Provide the (x, y) coordinate of the cell's center where the given text is located.  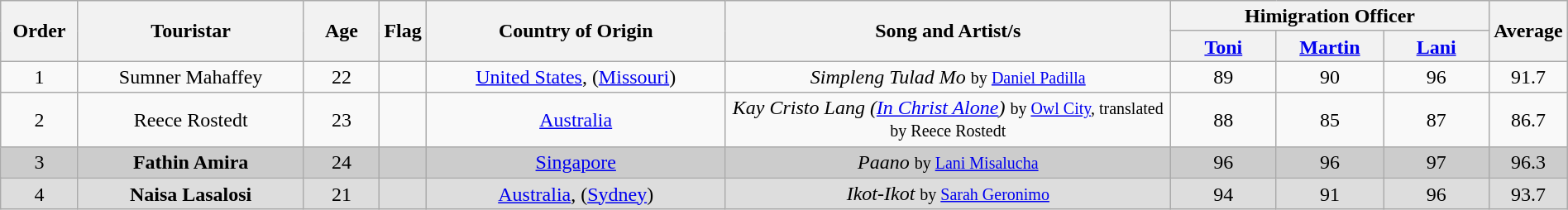
87 (1437, 119)
94 (1223, 193)
22 (342, 77)
90 (1330, 77)
21 (342, 193)
24 (342, 162)
91 (1330, 193)
Sumner Mahaffey (190, 77)
96.3 (1528, 162)
97 (1437, 162)
85 (1330, 119)
3 (40, 162)
Australia, (Sydney) (576, 193)
1 (40, 77)
Average (1528, 31)
88 (1223, 119)
Song and Artist/s (948, 31)
Himigration Officer (1330, 17)
Toni (1223, 46)
Australia (576, 119)
Martin (1330, 46)
23 (342, 119)
89 (1223, 77)
91.7 (1528, 77)
Order (40, 31)
Kay Cristo Lang (In Christ Alone) by Owl City, translated by Reece Rostedt (948, 119)
Country of Origin (576, 31)
Age (342, 31)
Ikot-Ikot by Sarah Geronimo (948, 193)
Naisa Lasalosi (190, 193)
Touristar (190, 31)
United States, (Missouri) (576, 77)
2 (40, 119)
Reece Rostedt (190, 119)
Singapore (576, 162)
86.7 (1528, 119)
Lani (1437, 46)
4 (40, 193)
Simpleng Tulad Mo by Daniel Padilla (948, 77)
93.7 (1528, 193)
Paano by Lani Misalucha (948, 162)
Fathin Amira (190, 162)
Flag (403, 31)
